Pinpoint the cell where the given text exists, returning its (x, y) midpoint coordinate. 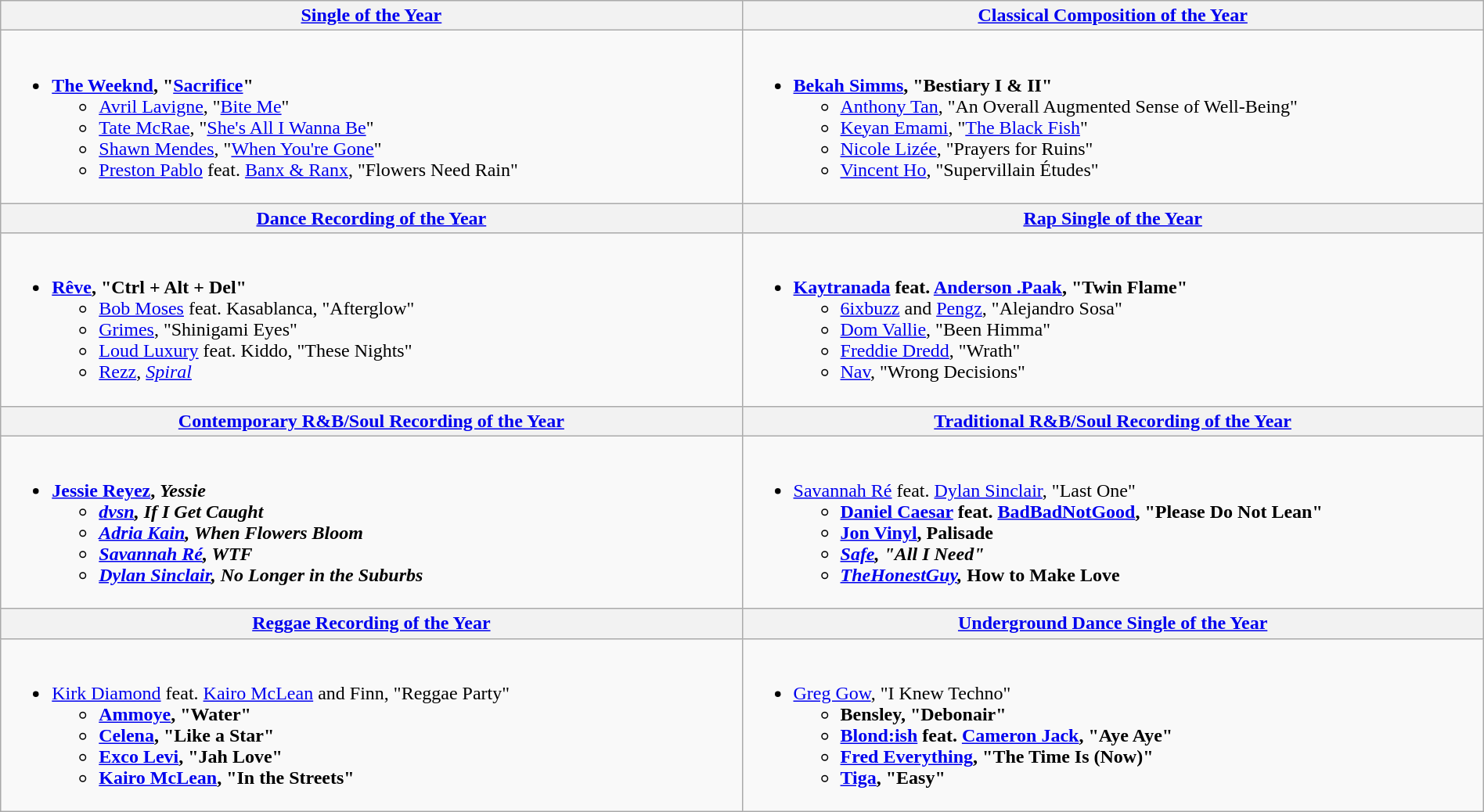
Dance Recording of the Year (371, 218)
Jessie Reyez, Yessiedvsn, If I Get CaughtAdria Kain, When Flowers BloomSavannah Ré, WTFDylan Sinclair, No Longer in the Suburbs (371, 523)
Kirk Diamond feat. Kairo McLean and Finn, "Reggae Party"Ammoye, "Water"Celena, "Like a Star"Exco Levi, "Jah Love"Kairo McLean, "In the Streets" (371, 724)
Rêve, "Ctrl + Alt + Del"Bob Moses feat. Kasablanca, "Afterglow"Grimes, "Shinigami Eyes"Loud Luxury feat. Kiddo, "These Nights"Rezz, Spiral (371, 319)
Traditional R&B/Soul Recording of the Year (1113, 421)
Reggae Recording of the Year (371, 623)
Kaytranada feat. Anderson .Paak, "Twin Flame"6ixbuzz and Pengz, "Alejandro Sosa"Dom Vallie, "Been Himma"Freddie Dredd, "Wrath"Nav, "Wrong Decisions" (1113, 319)
Contemporary R&B/Soul Recording of the Year (371, 421)
Classical Composition of the Year (1113, 16)
Rap Single of the Year (1113, 218)
Greg Gow, "I Knew Techno"Bensley, "Debonair"Blond:ish feat. Cameron Jack, "Aye Aye"Fred Everything, "The Time Is (Now)"Tiga, "Easy" (1113, 724)
Underground Dance Single of the Year (1113, 623)
Single of the Year (371, 16)
